Detect which cell encompasses the target text, then output its (X, Y) center coordinate. 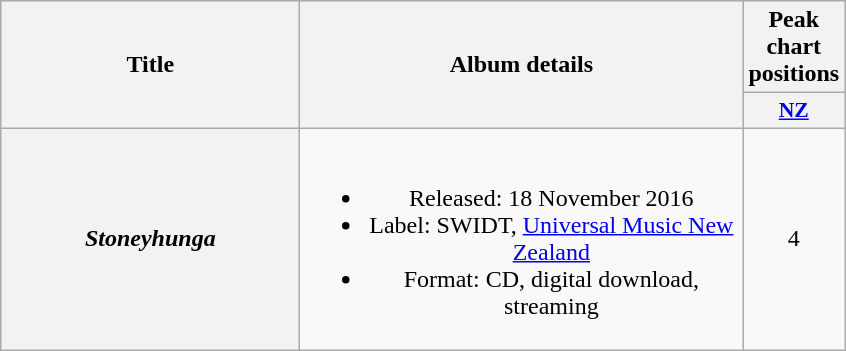
Peak chart positions (794, 47)
Album details (522, 65)
4 (794, 238)
Stoneyhunga (150, 238)
NZ (794, 111)
Released: 18 November 2016Label: SWIDT, Universal Music New ZealandFormat: CD, digital download, streaming (522, 238)
Title (150, 65)
